Return (x, y) of the center of cell containing provided text 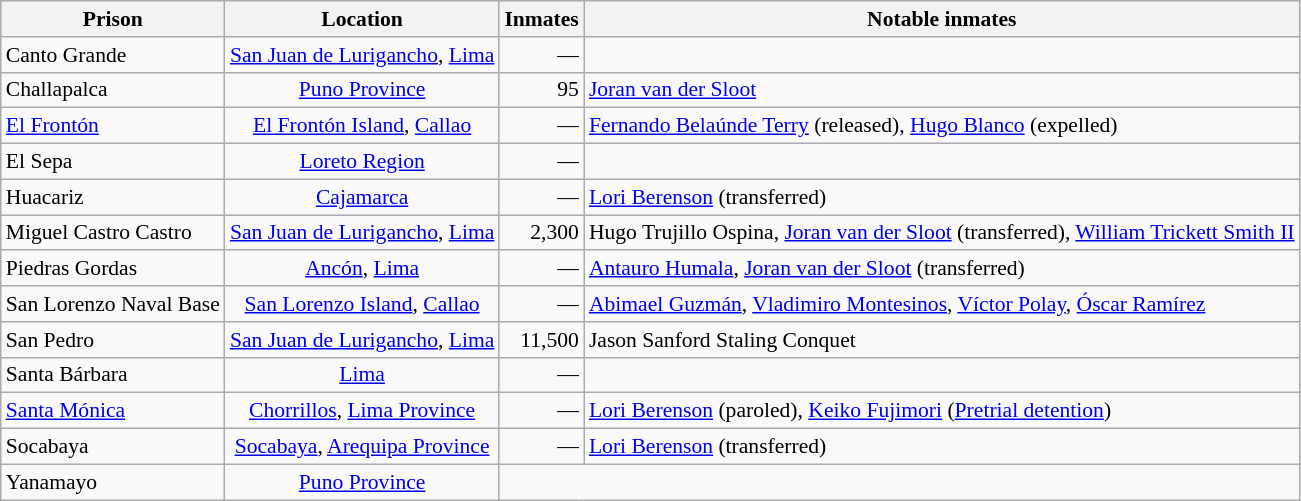
Hugo Trujillo Ospina, Joran van der Sloot (transferred), William Trickett Smith II (942, 233)
Ancón, Lima (362, 269)
Lori Berenson (paroled), Keiko Fujimori (Pretrial detention) (942, 411)
Abimael Guzmán, Vladimiro Montesinos, Víctor Polay, Óscar Ramírez (942, 304)
Miguel Castro Castro (113, 233)
Notable inmates (942, 19)
Joran van der Sloot (942, 90)
Socabaya, Arequipa Province (362, 447)
Challapalca (113, 90)
Fernando Belaúnde Terry (released), Hugo Blanco (expelled) (942, 126)
Antauro Humala, Joran van der Sloot (transferred) (942, 269)
Lima (362, 375)
El Frontón (113, 126)
Chorrillos, Lima Province (362, 411)
El Sepa (113, 162)
San Lorenzo Naval Base (113, 304)
Jason Sanford Staling Conquet (942, 340)
95 (541, 90)
El Frontón Island, Callao (362, 126)
Canto Grande (113, 55)
Piedras Gordas (113, 269)
San Pedro (113, 340)
Cajamarca (362, 197)
Inmates (541, 19)
2,300 (541, 233)
Loreto Region (362, 162)
San Lorenzo Island, Callao (362, 304)
Santa Mónica (113, 411)
Santa Bárbara (113, 375)
Huacariz (113, 197)
11,500 (541, 340)
Yanamayo (113, 482)
Prison (113, 19)
Location (362, 19)
Socabaya (113, 447)
